Find where the given text appears and provide that cell's center as [X, Y] coordinate. 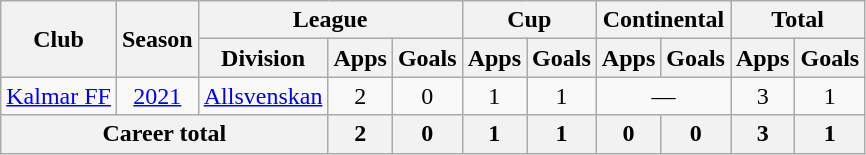
Continental [663, 20]
Allsvenskan [263, 96]
2021 [157, 96]
Season [157, 39]
League [330, 20]
Total [797, 20]
Club [59, 39]
Career total [164, 134]
Division [263, 58]
Cup [529, 20]
— [663, 96]
Kalmar FF [59, 96]
